Determine the (x, y) coordinate at the center of the cell enclosing the given text.  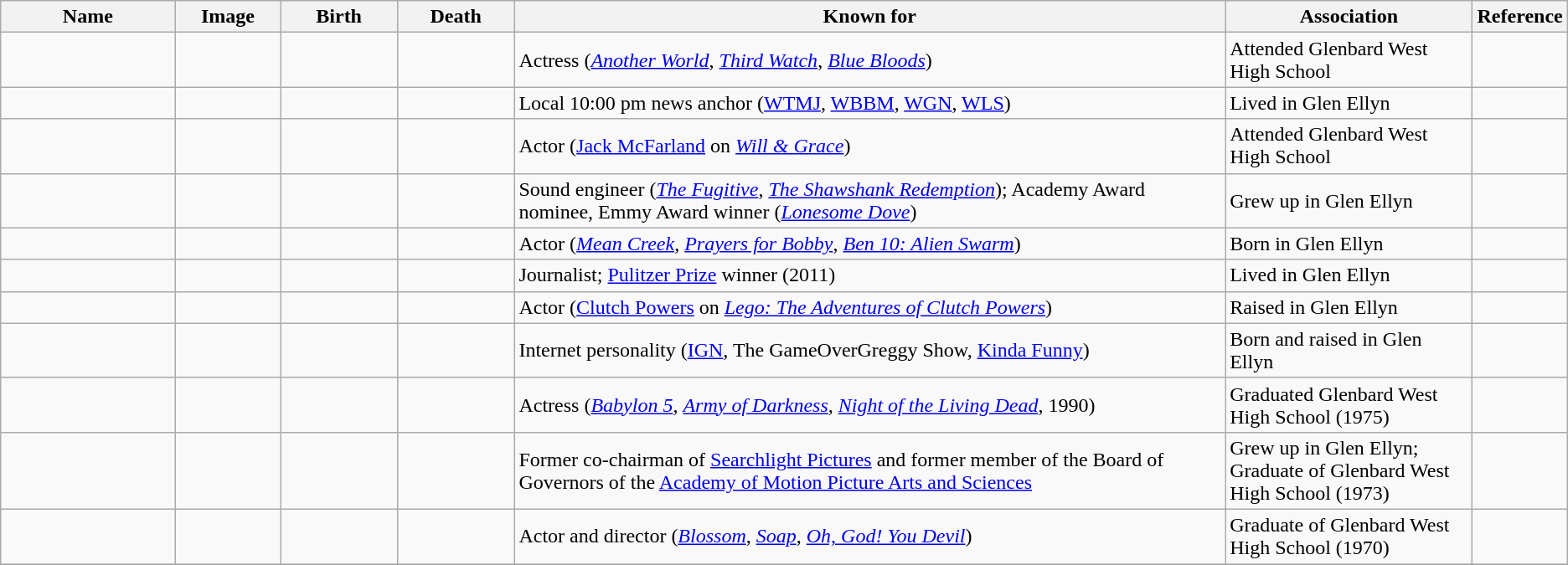
Grew up in Glen Ellyn; Graduate of Glenbard West High School (1973) (1349, 470)
Former co-chairman of Searchlight Pictures and former member of the Board of Governors of the Academy of Motion Picture Arts and Sciences (869, 470)
Reference (1519, 17)
Grew up in Glen Ellyn (1349, 201)
Graduate of Glenbard West High School (1970) (1349, 536)
Actress (Babylon 5, Army of Darkness, Night of the Living Dead, 1990) (869, 405)
Actor and director (Blossom, Soap, Oh, God! You Devil) (869, 536)
Internet personality (IGN, The GameOverGreggy Show, Kinda Funny) (869, 350)
Actor (Jack McFarland on Will & Grace) (869, 146)
Death (456, 17)
Birth (338, 17)
Known for (869, 17)
Graduated Glenbard West High School (1975) (1349, 405)
Raised in Glen Ellyn (1349, 307)
Name (88, 17)
Journalist; Pulitzer Prize winner (2011) (869, 275)
Born and raised in Glen Ellyn (1349, 350)
Actor (Clutch Powers on Lego: The Adventures of Clutch Powers) (869, 307)
Sound engineer (The Fugitive, The Shawshank Redemption); Academy Award nominee, Emmy Award winner (Lonesome Dove) (869, 201)
Local 10:00 pm news anchor (WTMJ, WBBM, WGN, WLS) (869, 103)
Actor (Mean Creek, Prayers for Bobby, Ben 10: Alien Swarm) (869, 244)
Born in Glen Ellyn (1349, 244)
Association (1349, 17)
Image (228, 17)
Actress (Another World, Third Watch, Blue Bloods) (869, 60)
